Locate the cell with the specified text and output its (X, Y) center coordinate. 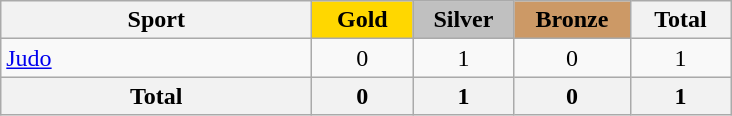
Bronze (572, 20)
Sport (156, 20)
Judo (156, 58)
Silver (464, 20)
Gold (362, 20)
